Detect which cell encompasses the target text, then output its (X, Y) center coordinate. 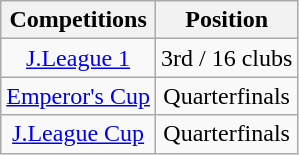
J.League Cup (78, 134)
3rd / 16 clubs (226, 58)
Competitions (78, 20)
J.League 1 (78, 58)
Emperor's Cup (78, 96)
Position (226, 20)
